Return [X, Y] of the center of cell containing provided text 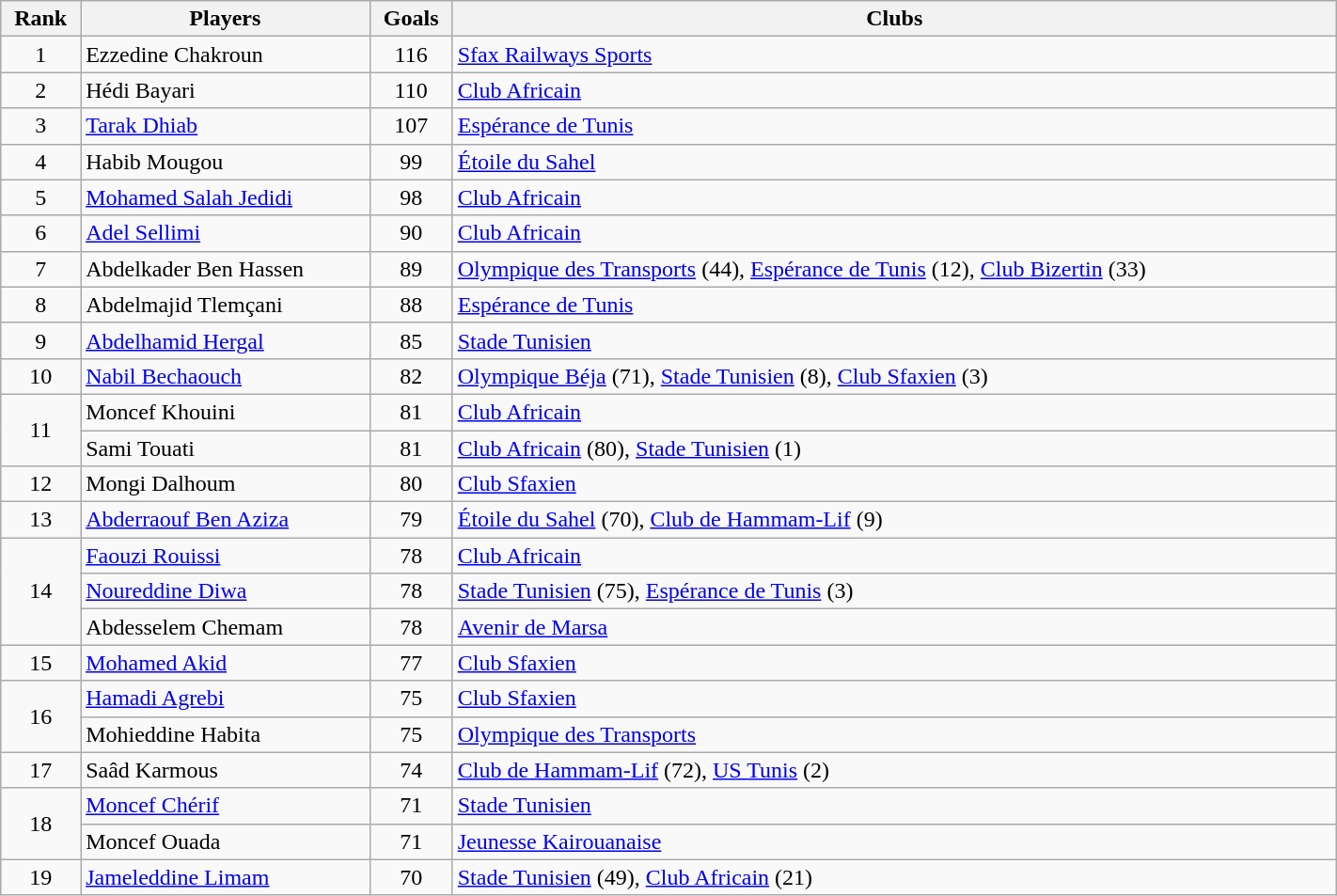
79 [411, 520]
Avenir de Marsa [894, 627]
Mongi Dalhoum [226, 484]
3 [41, 126]
99 [411, 162]
Tarak Dhiab [226, 126]
Goals [411, 19]
Club de Hammam-Lif (72), US Tunis (2) [894, 770]
13 [41, 520]
Abdelkader Ben Hassen [226, 269]
1 [41, 55]
74 [411, 770]
2 [41, 90]
Olympique Béja (71), Stade Tunisien (8), Club Sfaxien (3) [894, 376]
Stade Tunisien (75), Espérance de Tunis (3) [894, 591]
Abdelhamid Hergal [226, 340]
Adel Sellimi [226, 233]
Hédi Bayari [226, 90]
5 [41, 197]
16 [41, 716]
Mohamed Akid [226, 663]
Nabil Bechaouch [226, 376]
Saâd Karmous [226, 770]
Jeunesse Kairouanaise [894, 841]
9 [41, 340]
98 [411, 197]
88 [411, 305]
116 [411, 55]
Hamadi Agrebi [226, 699]
70 [411, 877]
Club Africain (80), Stade Tunisien (1) [894, 448]
Étoile du Sahel [894, 162]
82 [411, 376]
14 [41, 591]
110 [411, 90]
Olympique des Transports (44), Espérance de Tunis (12), Club Bizertin (33) [894, 269]
Jameleddine Limam [226, 877]
Stade Tunisien (49), Club Africain (21) [894, 877]
Abdesselem Chemam [226, 627]
15 [41, 663]
80 [411, 484]
85 [411, 340]
90 [411, 233]
Moncef Khouini [226, 412]
Mohamed Salah Jedidi [226, 197]
19 [41, 877]
6 [41, 233]
10 [41, 376]
11 [41, 430]
Abderraouf Ben Aziza [226, 520]
Ezzedine Chakroun [226, 55]
Rank [41, 19]
Sfax Railways Sports [894, 55]
Olympique des Transports [894, 734]
Faouzi Rouissi [226, 556]
Abdelmajid Tlemçani [226, 305]
Sami Touati [226, 448]
7 [41, 269]
18 [41, 824]
Noureddine Diwa [226, 591]
17 [41, 770]
107 [411, 126]
12 [41, 484]
Moncef Chérif [226, 806]
77 [411, 663]
Habib Mougou [226, 162]
Mohieddine Habita [226, 734]
Players [226, 19]
Moncef Ouada [226, 841]
4 [41, 162]
89 [411, 269]
Étoile du Sahel (70), Club de Hammam-Lif (9) [894, 520]
8 [41, 305]
Clubs [894, 19]
